Determine the (X, Y) coordinate at the center of the cell enclosing the given text.  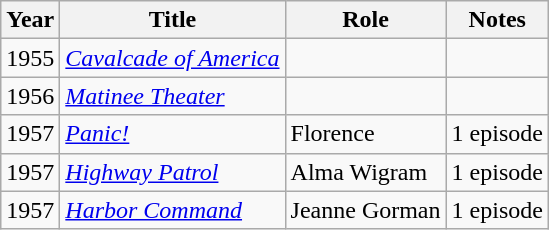
Alma Wigram (366, 172)
Matinee Theater (172, 96)
Florence (366, 134)
Cavalcade of America (172, 58)
1955 (30, 58)
Title (172, 20)
Year (30, 20)
Highway Patrol (172, 172)
Jeanne Gorman (366, 210)
Notes (497, 20)
Harbor Command (172, 210)
1956 (30, 96)
Role (366, 20)
Panic! (172, 134)
